Provide the [X, Y] coordinate of the cell's center where the given text is located.  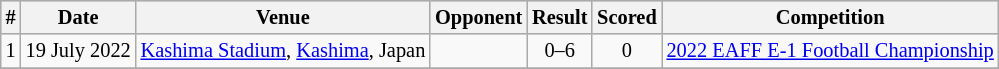
Venue [284, 17]
Competition [830, 17]
0–6 [560, 51]
Date [78, 17]
0 [626, 51]
19 July 2022 [78, 51]
1 [11, 51]
Opponent [478, 17]
Result [560, 17]
2022 EAFF E-1 Football Championship [830, 51]
# [11, 17]
Scored [626, 17]
Kashima Stadium, Kashima, Japan [284, 51]
